Extract the [X, Y] coordinate from the center of the cell holding the provided text.  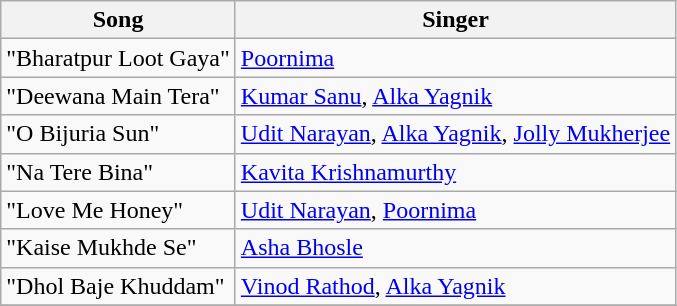
Udit Narayan, Poornima [455, 210]
Kavita Krishnamurthy [455, 172]
"Love Me Honey" [118, 210]
Poornima [455, 58]
Song [118, 20]
"Dhol Baje Khuddam" [118, 286]
"Bharatpur Loot Gaya" [118, 58]
"Na Tere Bina" [118, 172]
Kumar Sanu, Alka Yagnik [455, 96]
"O Bijuria Sun" [118, 134]
Vinod Rathod, Alka Yagnik [455, 286]
Udit Narayan, Alka Yagnik, Jolly Mukherjee [455, 134]
"Deewana Main Tera" [118, 96]
"Kaise Mukhde Se" [118, 248]
Singer [455, 20]
Asha Bhosle [455, 248]
